Scan for the cell matching the given text and deliver its (X, Y) coordinate at center. 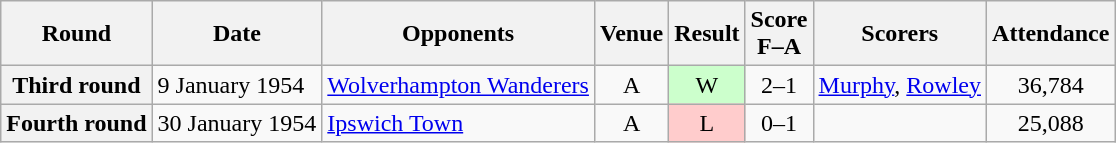
Date (237, 34)
9 January 1954 (237, 85)
Fourth round (76, 123)
Result (707, 34)
W (707, 85)
Opponents (458, 34)
Venue (631, 34)
Murphy, Rowley (900, 85)
36,784 (1051, 85)
L (707, 123)
0–1 (779, 123)
2–1 (779, 85)
Scorers (900, 34)
Round (76, 34)
Wolverhampton Wanderers (458, 85)
Ipswich Town (458, 123)
30 January 1954 (237, 123)
25,088 (1051, 123)
ScoreF–A (779, 34)
Third round (76, 85)
Attendance (1051, 34)
